Scan for the cell matching the given text and deliver its (X, Y) coordinate at center. 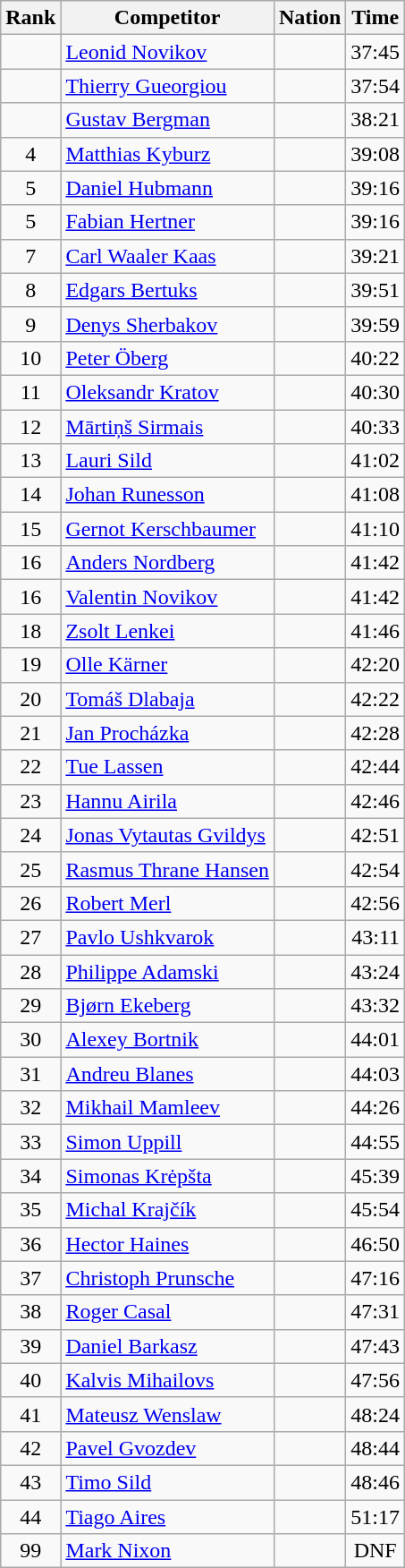
Leonid Novikov (168, 52)
Matthias Kyburz (168, 154)
Zsolt Lenkei (168, 631)
40:30 (375, 392)
41:02 (375, 461)
Jan Procházka (168, 733)
44:26 (375, 1108)
Denys Sherbakov (168, 324)
46:50 (375, 1244)
Rank (30, 18)
37 (30, 1278)
13 (30, 461)
Oleksandr Kratov (168, 392)
38 (30, 1312)
44:03 (375, 1074)
Timo Sild (168, 1482)
42:56 (375, 903)
36 (30, 1244)
Thierry Gueorgiou (168, 86)
21 (30, 733)
28 (30, 971)
Kalvis Mihailovs (168, 1380)
Tiago Aires (168, 1517)
43:11 (375, 937)
39:08 (375, 154)
40:33 (375, 427)
Daniel Hubmann (168, 188)
41:46 (375, 631)
42:28 (375, 733)
47:56 (375, 1380)
14 (30, 495)
47:16 (375, 1278)
42:20 (375, 665)
44:01 (375, 1040)
Time (375, 18)
Hector Haines (168, 1244)
42:44 (375, 767)
40:22 (375, 358)
Christoph Prunsche (168, 1278)
42 (30, 1448)
35 (30, 1210)
39:59 (375, 324)
Competitor (168, 18)
32 (30, 1108)
27 (30, 937)
Anders Nordberg (168, 563)
48:24 (375, 1414)
Lauri Sild (168, 461)
Daniel Barkasz (168, 1346)
31 (30, 1074)
10 (30, 358)
29 (30, 1006)
99 (30, 1551)
30 (30, 1040)
20 (30, 699)
48:44 (375, 1448)
41:08 (375, 495)
40 (30, 1380)
DNF (375, 1551)
Gernot Kerschbaumer (168, 529)
42:46 (375, 801)
22 (30, 767)
Alexey Bortnik (168, 1040)
Edgars Bertuks (168, 290)
Tomáš Dlabaja (168, 699)
37:54 (375, 86)
9 (30, 324)
Philippe Adamski (168, 971)
15 (30, 529)
47:43 (375, 1346)
37:45 (375, 52)
11 (30, 392)
Fabian Hertner (168, 222)
Mikhail Mamleev (168, 1108)
45:54 (375, 1210)
Peter Öberg (168, 358)
Tue Lassen (168, 767)
Johan Runesson (168, 495)
Bjørn Ekeberg (168, 1006)
Pavlo Ushkvarok (168, 937)
44:55 (375, 1142)
7 (30, 256)
42:22 (375, 699)
44 (30, 1517)
39:21 (375, 256)
19 (30, 665)
Nation (309, 18)
Carl Waaler Kaas (168, 256)
Rasmus Thrane Hansen (168, 869)
Michal Krajčík (168, 1210)
Andreu Blanes (168, 1074)
Simonas Krėpšta (168, 1176)
Hannu Airila (168, 801)
48:46 (375, 1482)
Valentin Novikov (168, 597)
41:10 (375, 529)
45:39 (375, 1176)
43:32 (375, 1006)
47:31 (375, 1312)
33 (30, 1142)
Gustav Bergman (168, 120)
24 (30, 835)
39:51 (375, 290)
8 (30, 290)
Mārtiņš Sirmais (168, 427)
38:21 (375, 120)
Roger Casal (168, 1312)
4 (30, 154)
Mateusz Wenslaw (168, 1414)
39 (30, 1346)
51:17 (375, 1517)
25 (30, 869)
18 (30, 631)
23 (30, 801)
Pavel Gvozdev (168, 1448)
12 (30, 427)
42:51 (375, 835)
Olle Kärner (168, 665)
34 (30, 1176)
42:54 (375, 869)
41 (30, 1414)
43 (30, 1482)
Simon Uppill (168, 1142)
Jonas Vytautas Gvildys (168, 835)
26 (30, 903)
43:24 (375, 971)
Mark Nixon (168, 1551)
Robert Merl (168, 903)
